Return [x, y] of the center of cell containing provided text 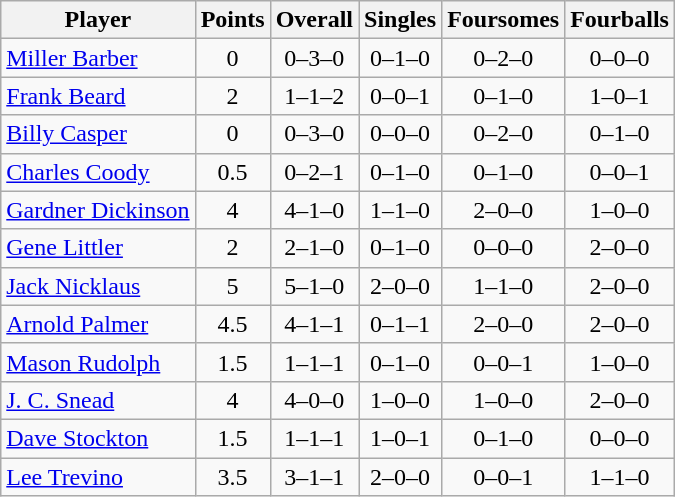
3.5 [232, 477]
Points [232, 20]
Overall [314, 20]
5–1–0 [314, 286]
Charles Coody [98, 172]
Jack Nicklaus [98, 286]
Player [98, 20]
Lee Trevino [98, 477]
0.5 [232, 172]
Gardner Dickinson [98, 210]
4–0–0 [314, 400]
4–1–1 [314, 324]
Singles [400, 20]
4–1–0 [314, 210]
Billy Casper [98, 134]
Fourballs [620, 20]
4.5 [232, 324]
3–1–1 [314, 477]
Mason Rudolph [98, 362]
Miller Barber [98, 58]
Frank Beard [98, 96]
1–1–2 [314, 96]
Gene Littler [98, 248]
J. C. Snead [98, 400]
Foursomes [504, 20]
0–2–1 [314, 172]
0–1–1 [400, 324]
2–1–0 [314, 248]
Dave Stockton [98, 438]
5 [232, 286]
Arnold Palmer [98, 324]
